Extract the (X, Y) coordinate from the center of the cell holding the provided text.  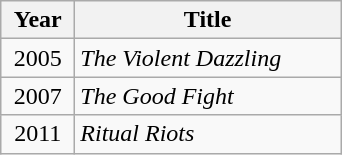
2007 (38, 96)
2011 (38, 134)
Ritual Riots (208, 134)
2005 (38, 58)
Year (38, 20)
The Good Fight (208, 96)
Title (208, 20)
The Violent Dazzling (208, 58)
